Pinpoint the cell where the given text exists, returning its [x, y] midpoint coordinate. 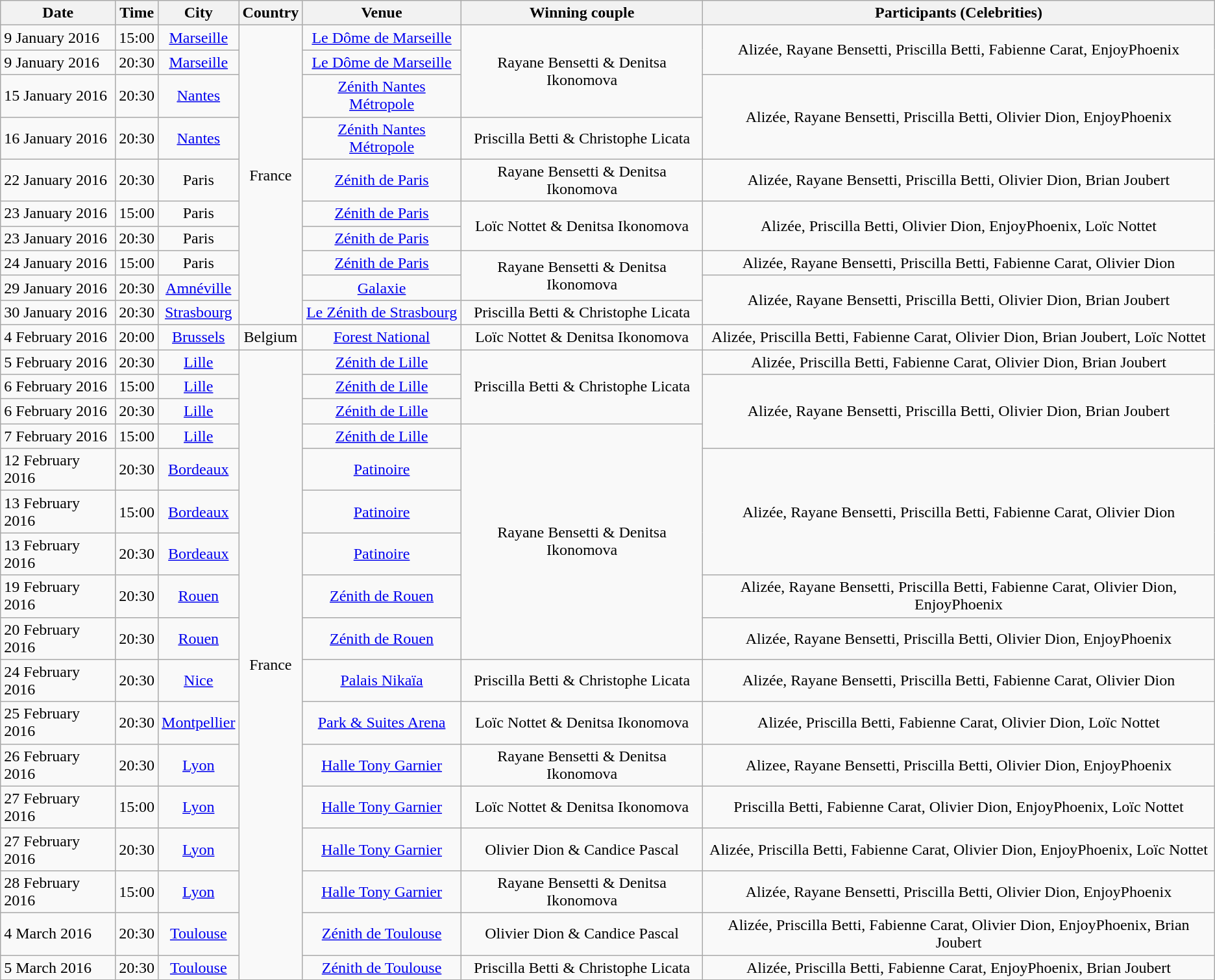
30 January 2016 [58, 312]
12 February 2016 [58, 470]
Brussels [199, 337]
Palais Nikaïa [382, 680]
Galaxie [382, 288]
Strasbourg [199, 312]
Alizée, Priscilla Betti, Fabienne Carat, Olivier Dion, EnjoyPhoenix, Brian Joubert [959, 933]
Priscilla Betti, Fabienne Carat, Olivier Dion, EnjoyPhoenix, Loïc Nottet [959, 807]
4 February 2016 [58, 337]
Time [137, 13]
Alizée, Rayane Bensetti, Priscilla Betti, Fabienne Carat, Olivier Dion, EnjoyPhoenix [959, 596]
Alizée, Priscilla Betti, Fabienne Carat, Olivier Dion, Loïc Nottet [959, 723]
20:00 [137, 337]
Alizée, Priscilla Betti, Fabienne Carat, Olivier Dion, Brian Joubert, Loïc Nottet [959, 337]
Le Zénith de Strasbourg [382, 312]
24 February 2016 [58, 680]
Belgium [271, 337]
Nice [199, 680]
Winning couple [582, 13]
Alizee, Rayane Bensetti, Priscilla Betti, Olivier Dion, EnjoyPhoenix [959, 765]
25 February 2016 [58, 723]
19 February 2016 [58, 596]
Venue [382, 13]
7 February 2016 [58, 436]
26 February 2016 [58, 765]
Alizée, Priscilla Betti, Fabienne Carat, Olivier Dion, EnjoyPhoenix, Loïc Nottet [959, 849]
Amnéville [199, 288]
Park & Suites Arena [382, 723]
Date [58, 13]
29 January 2016 [58, 288]
28 February 2016 [58, 892]
5 February 2016 [58, 361]
20 February 2016 [58, 639]
22 January 2016 [58, 180]
Alizée, Priscilla Betti, Fabienne Carat, Olivier Dion, Brian Joubert [959, 361]
16 January 2016 [58, 138]
Alizée, Rayane Bensetti, Priscilla Betti, Fabienne Carat, EnjoyPhoenix [959, 50]
5 March 2016 [58, 968]
Montpellier [199, 723]
Participants (Celebrities) [959, 13]
City [199, 13]
15 January 2016 [58, 96]
Country [271, 13]
Alizée, Priscilla Betti, Olivier Dion, EnjoyPhoenix, Loïc Nottet [959, 226]
4 March 2016 [58, 933]
Forest National [382, 337]
24 January 2016 [58, 263]
Alizée, Priscilla Betti, Fabienne Carat, EnjoyPhoenix, Brian Joubert [959, 968]
